Pinpoint the cell where the given text exists, returning its (x, y) midpoint coordinate. 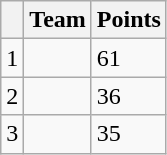
3 (12, 134)
36 (128, 96)
2 (12, 96)
35 (128, 134)
Points (128, 20)
61 (128, 58)
1 (12, 58)
Team (58, 20)
